Detect which cell encompasses the target text, then output its [x, y] center coordinate. 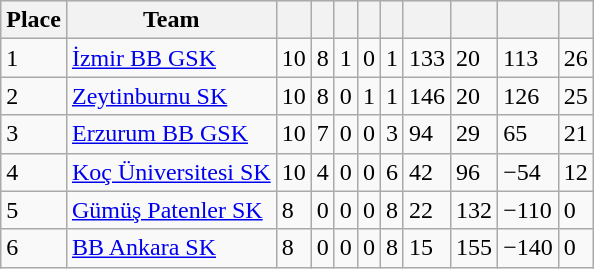
7 [322, 134]
12 [576, 172]
İzmir BB GSK [171, 58]
21 [576, 134]
−110 [528, 210]
29 [474, 134]
42 [426, 172]
96 [474, 172]
2 [34, 96]
−54 [528, 172]
22 [426, 210]
Place [34, 20]
Team [171, 20]
25 [576, 96]
−140 [528, 248]
Erzurum BB GSK [171, 134]
132 [474, 210]
133 [426, 58]
146 [426, 96]
BB Ankara SK [171, 248]
113 [528, 58]
126 [528, 96]
Gümüş Patenler SK [171, 210]
Koç Üniversitesi SK [171, 172]
15 [426, 248]
94 [426, 134]
26 [576, 58]
155 [474, 248]
65 [528, 134]
Zeytinburnu SK [171, 96]
5 [34, 210]
